From the cell containing the given text, extract its center point as (X, Y) coordinate. 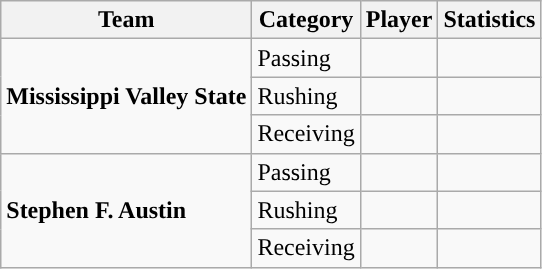
Mississippi Valley State (126, 96)
Stephen F. Austin (126, 210)
Category (306, 20)
Player (399, 20)
Statistics (490, 20)
Team (126, 20)
